Scan for the cell matching the given text and deliver its [X, Y] coordinate at center. 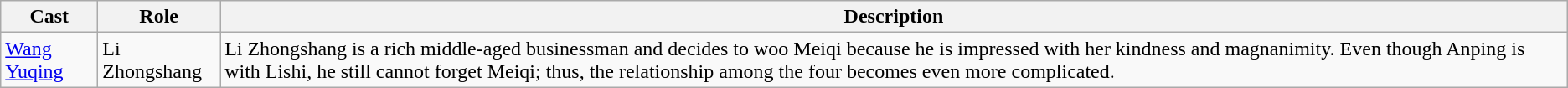
Wang Yuqing [49, 60]
Role [159, 17]
Description [895, 17]
Li Zhongshang [159, 60]
Cast [49, 17]
